Scan for the cell matching the given text and deliver its [x, y] coordinate at center. 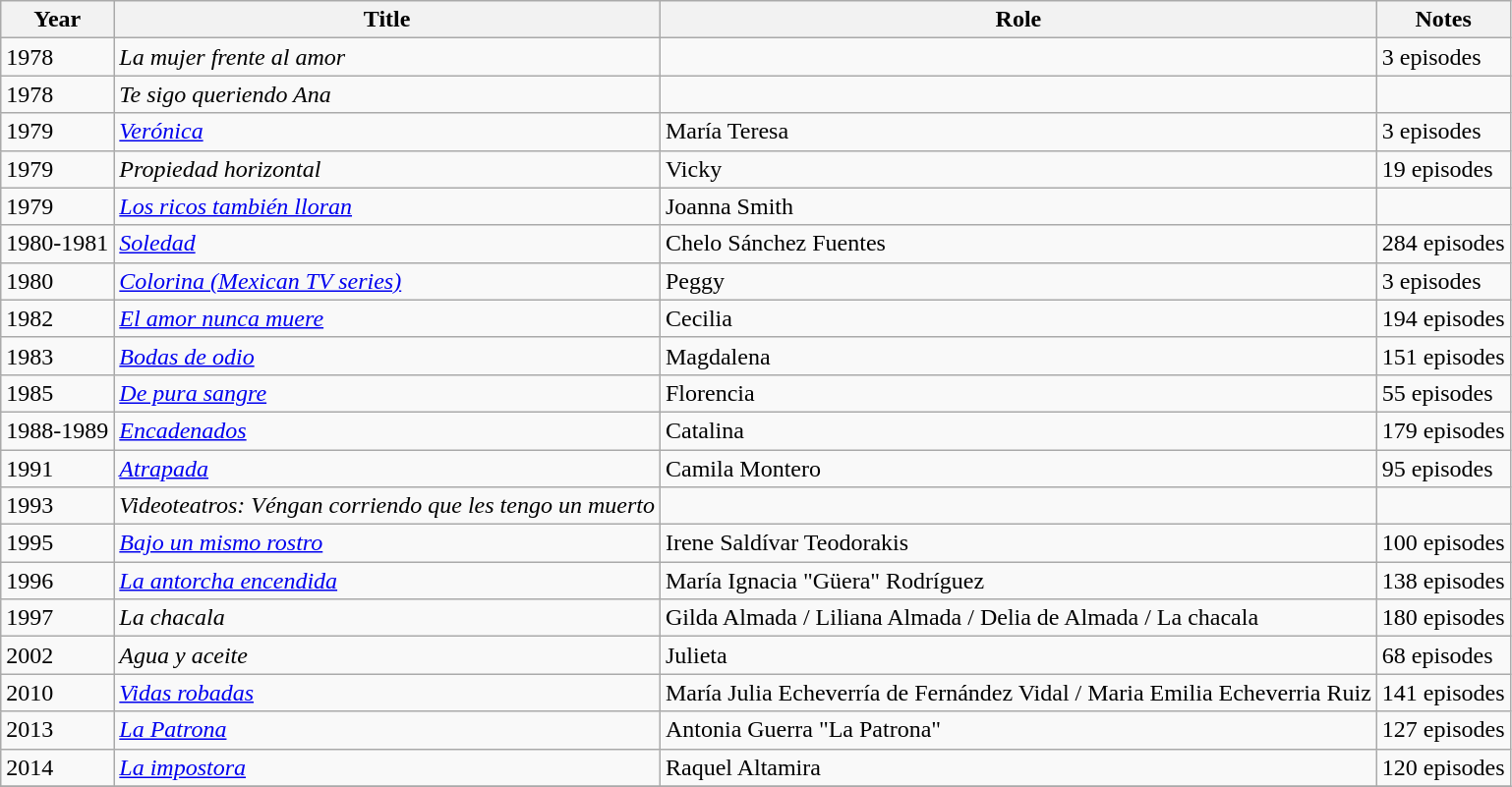
138 episodes [1443, 581]
Magdalena [1018, 356]
Te sigo queriendo Ana [387, 94]
Raquel Altamira [1018, 767]
Julieta [1018, 655]
1983 [57, 356]
La chacala [387, 618]
Cecilia [1018, 318]
María Ignacia "Güera" Rodríguez [1018, 581]
1988-1989 [57, 430]
Catalina [1018, 430]
1993 [57, 506]
68 episodes [1443, 655]
María Julia Echeverría de Fernández Vidal / Maria Emilia Echeverria Ruiz [1018, 693]
95 episodes [1443, 469]
La mujer frente al amor [387, 57]
2013 [57, 730]
Vicky [1018, 169]
127 episodes [1443, 730]
Videoteatros: Véngan corriendo que les tengo un muerto [387, 506]
La antorcha encendida [387, 581]
1982 [57, 318]
Soledad [387, 244]
Atrapada [387, 469]
2002 [57, 655]
1996 [57, 581]
Bajo un mismo rostro [387, 543]
Gilda Almada / Liliana Almada / Delia de Almada / La chacala [1018, 618]
179 episodes [1443, 430]
Propiedad horizontal [387, 169]
El amor nunca muere [387, 318]
Year [57, 20]
1991 [57, 469]
1995 [57, 543]
Verónica [387, 132]
Encadenados [387, 430]
284 episodes [1443, 244]
120 episodes [1443, 767]
1980 [57, 281]
Title [387, 20]
Los ricos también lloran [387, 206]
Antonia Guerra "La Patrona" [1018, 730]
1980-1981 [57, 244]
La impostora [387, 767]
Camila Montero [1018, 469]
141 episodes [1443, 693]
2010 [57, 693]
1985 [57, 393]
Notes [1443, 20]
De pura sangre [387, 393]
1997 [57, 618]
100 episodes [1443, 543]
Vidas robadas [387, 693]
Peggy [1018, 281]
María Teresa [1018, 132]
Role [1018, 20]
2014 [57, 767]
Florencia [1018, 393]
19 episodes [1443, 169]
Irene Saldívar Teodorakis [1018, 543]
Joanna Smith [1018, 206]
180 episodes [1443, 618]
Bodas de odio [387, 356]
Colorina (Mexican TV series) [387, 281]
151 episodes [1443, 356]
55 episodes [1443, 393]
194 episodes [1443, 318]
Agua y aceite [387, 655]
Chelo Sánchez Fuentes [1018, 244]
La Patrona [387, 730]
